Determine the [X, Y] coordinate at the center of the cell enclosing the given text.  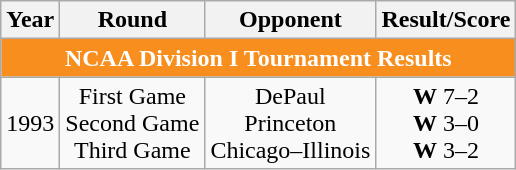
Round [132, 20]
NCAA Division I Tournament Results [258, 58]
Year [30, 20]
Opponent [290, 20]
DePaulPrincetonChicago–Illinois [290, 123]
First GameSecond GameThird Game [132, 123]
1993 [30, 123]
W 7–2W 3–0 W 3–2 [446, 123]
Result/Score [446, 20]
